For the text-containing cell, return its midpoint in [x, y] coordinate format. 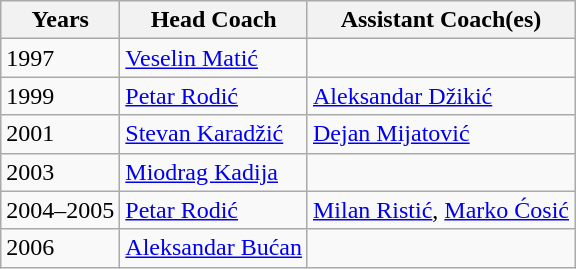
Years [60, 20]
1999 [60, 96]
Head Coach [214, 20]
Assistant Coach(es) [440, 20]
Stevan Karadžić [214, 134]
Aleksandar Bućan [214, 248]
2006 [60, 248]
Veselin Matić [214, 58]
2003 [60, 172]
Milan Ristić, Marko Ćosić [440, 210]
Aleksandar Džikić [440, 96]
1997 [60, 58]
2004–2005 [60, 210]
2001 [60, 134]
Dejan Mijatović [440, 134]
Miodrag Kadija [214, 172]
